Return [X, Y] of the center of cell containing provided text 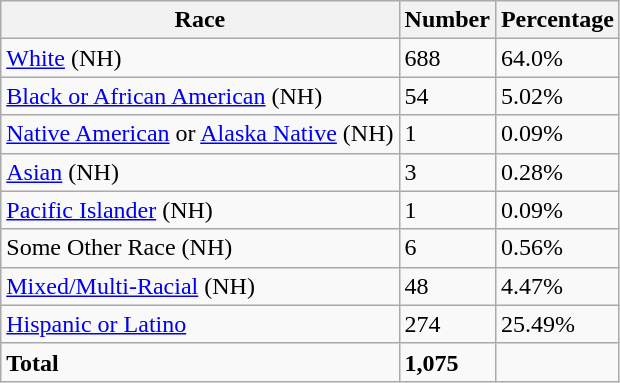
Pacific Islander (NH) [200, 210]
Number [447, 20]
Hispanic or Latino [200, 324]
Total [200, 362]
Asian (NH) [200, 172]
688 [447, 58]
54 [447, 96]
48 [447, 286]
0.28% [557, 172]
Native American or Alaska Native (NH) [200, 134]
0.56% [557, 248]
6 [447, 248]
Race [200, 20]
25.49% [557, 324]
Percentage [557, 20]
5.02% [557, 96]
White (NH) [200, 58]
Black or African American (NH) [200, 96]
64.0% [557, 58]
274 [447, 324]
3 [447, 172]
4.47% [557, 286]
Some Other Race (NH) [200, 248]
Mixed/Multi-Racial (NH) [200, 286]
1,075 [447, 362]
